Pinpoint the cell where the given text exists, returning its [x, y] midpoint coordinate. 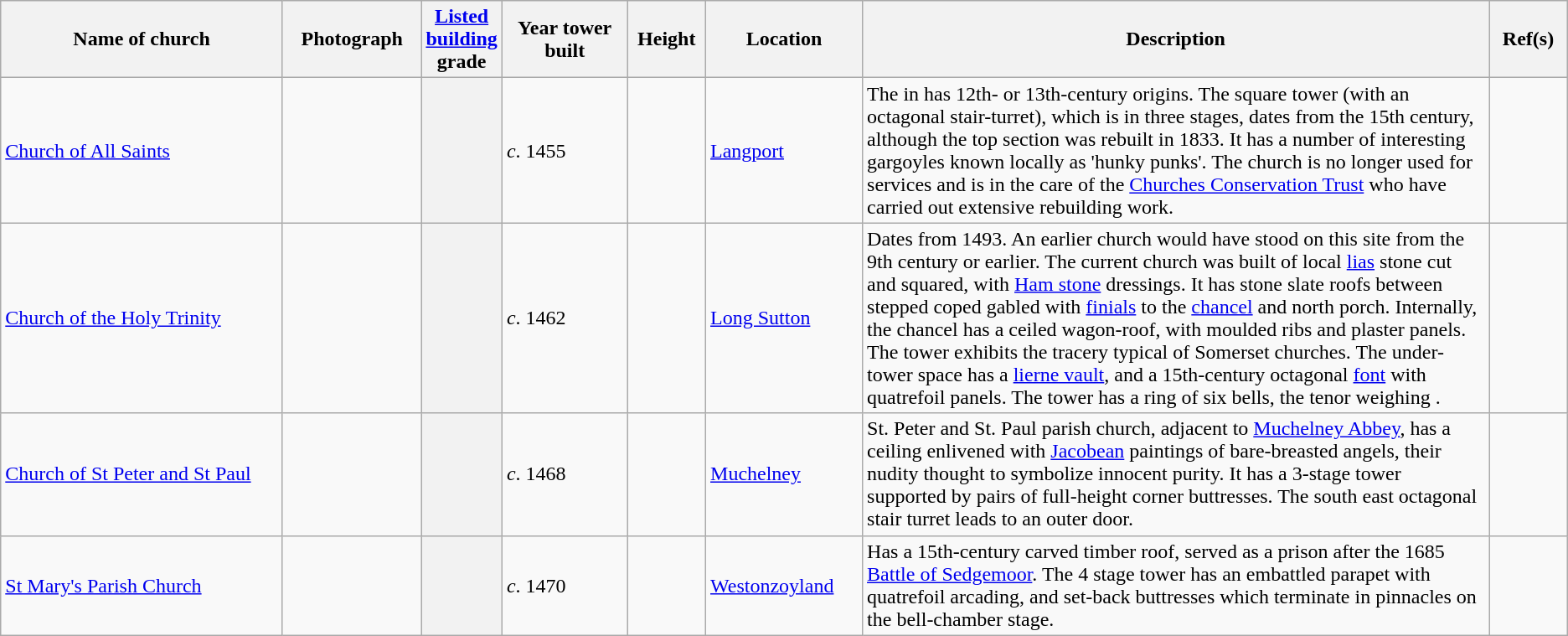
Description [1176, 39]
Year tower built [565, 39]
Name of church [142, 39]
c. 1470 [565, 585]
Langport [784, 151]
Photograph [352, 39]
Church of St Peter and St Paul [142, 474]
c. 1468 [565, 474]
Westonzoyland [784, 585]
Church of the Holy Trinity [142, 318]
c. 1455 [565, 151]
Long Sutton [784, 318]
Ref(s) [1529, 39]
St Mary's Parish Church [142, 585]
Height [667, 39]
Listed building grade [462, 39]
Location [784, 39]
Muchelney [784, 474]
c. 1462 [565, 318]
Church of All Saints [142, 151]
